Identify which cell holds the provided text, then report its (X, Y) central coordinate. 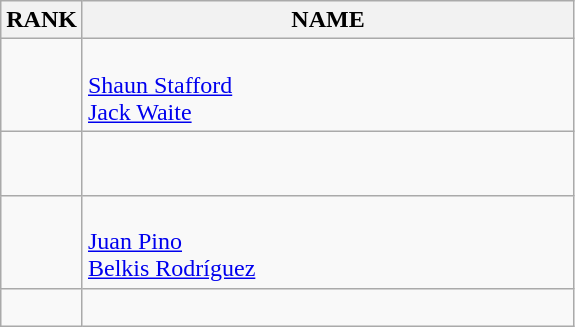
Shaun StaffordJack Waite (328, 85)
Juan PinoBelkis Rodríguez (328, 242)
NAME (328, 20)
RANK (42, 20)
